Determine the [x, y] coordinate at the center of the cell enclosing the given text.  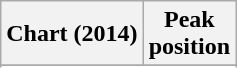
Peakposition [189, 34]
Chart (2014) [72, 34]
